Extract the [x, y] coordinate from the center of the cell holding the provided text.  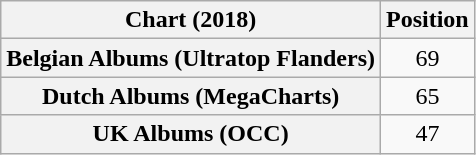
47 [428, 134]
69 [428, 58]
UK Albums (OCC) [191, 134]
Position [428, 20]
Dutch Albums (MegaCharts) [191, 96]
65 [428, 96]
Chart (2018) [191, 20]
Belgian Albums (Ultratop Flanders) [191, 58]
